Determine the [X, Y] coordinate at the center of the cell enclosing the given text.  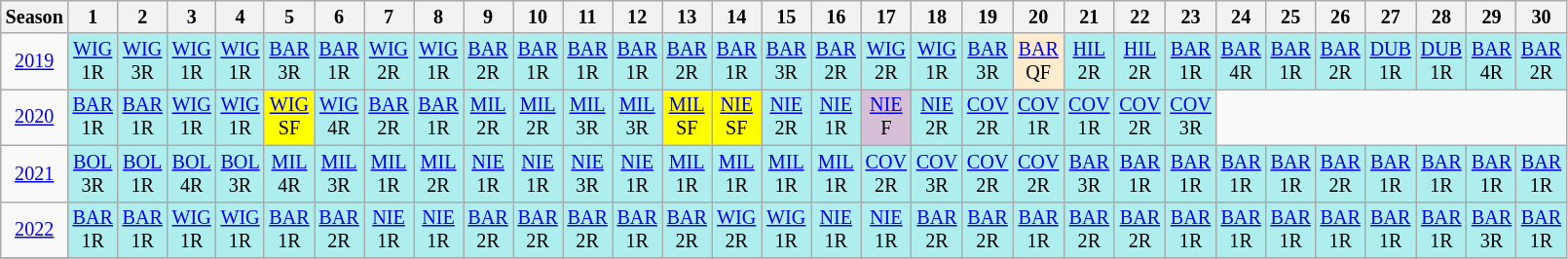
14 [736, 18]
17 [886, 18]
26 [1340, 18]
9 [489, 18]
28 [1441, 18]
2020 [35, 118]
16 [836, 18]
22 [1139, 18]
MILSF [688, 118]
24 [1241, 18]
5 [288, 18]
2 [142, 18]
1 [93, 18]
25 [1291, 18]
WIGSF [288, 118]
23 [1191, 18]
12 [637, 18]
6 [339, 18]
2022 [35, 230]
20 [1038, 18]
11 [588, 18]
NIESF [736, 118]
19 [988, 18]
NIE3R [588, 173]
27 [1391, 18]
4 [241, 18]
WIG4R [339, 118]
8 [438, 18]
2021 [35, 173]
13 [688, 18]
BOL1R [142, 173]
30 [1541, 18]
7 [390, 18]
15 [787, 18]
21 [1089, 18]
18 [937, 18]
29 [1492, 18]
BARQF [1038, 61]
NIEF [886, 118]
2019 [35, 61]
MIL4R [288, 173]
3 [192, 18]
Season [35, 18]
BOL4R [192, 173]
10 [538, 18]
WIG3R [142, 61]
